Search for the cell housing the specified text and yield its (X, Y) center coordinate. 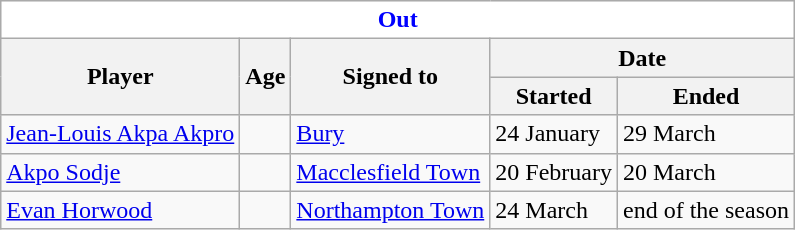
Date (642, 58)
end of the season (706, 210)
Ended (706, 96)
Jean-Louis Akpa Akpro (120, 134)
20 March (706, 172)
24 January (554, 134)
Bury (390, 134)
Macclesfield Town (390, 172)
Out (398, 20)
Player (120, 77)
29 March (706, 134)
Evan Horwood (120, 210)
Signed to (390, 77)
Akpo Sodje (120, 172)
Age (266, 77)
Started (554, 96)
20 February (554, 172)
Northampton Town (390, 210)
24 March (554, 210)
